Search for the cell housing the specified text and yield its (X, Y) center coordinate. 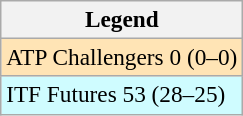
Legend (122, 19)
ATP Challengers 0 (0–0) (122, 57)
ITF Futures 53 (28–25) (122, 95)
